Return [X, Y] of the center of cell containing provided text 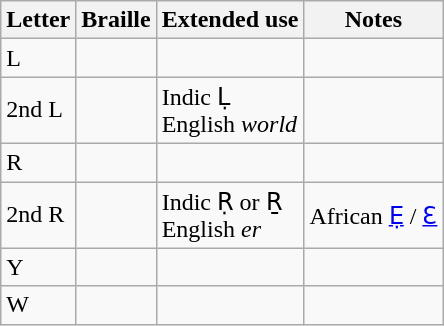
2nd L [38, 110]
Indic ḶEnglish world [230, 110]
Notes [374, 20]
2nd R [38, 216]
Braille [116, 20]
W [38, 305]
Y [38, 267]
L [38, 58]
Letter [38, 20]
African Ẹ / Ɛ [374, 216]
Extended use [230, 20]
R [38, 162]
Indic Ṛ or ṞEnglish er [230, 216]
